From the cell containing the given text, extract its center point as (X, Y) coordinate. 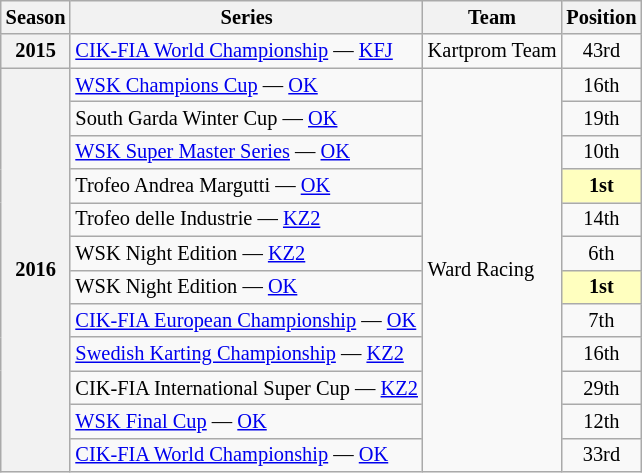
Series (246, 17)
12th (601, 421)
Season (36, 17)
10th (601, 152)
Swedish Karting Championship — KZ2 (246, 354)
Team (492, 17)
2016 (36, 270)
CIK-FIA European Championship — OK (246, 320)
2015 (36, 51)
19th (601, 118)
Kartprom Team (492, 51)
WSK Night Edition — KZ2 (246, 253)
29th (601, 388)
Position (601, 17)
Ward Racing (492, 270)
CIK-FIA International Super Cup — KZ2 (246, 388)
43rd (601, 51)
33rd (601, 455)
CIK-FIA World Championship — KFJ (246, 51)
WSK Super Master Series — OK (246, 152)
Trofeo Andrea Margutti — OK (246, 186)
14th (601, 219)
WSK Champions Cup — OK (246, 85)
Trofeo delle Industrie — KZ2 (246, 219)
7th (601, 320)
South Garda Winter Cup — OK (246, 118)
WSK Night Edition — OK (246, 287)
WSK Final Cup — OK (246, 421)
6th (601, 253)
CIK-FIA World Championship — OK (246, 455)
